Extract the [X, Y] coordinate from the center of the cell holding the provided text.  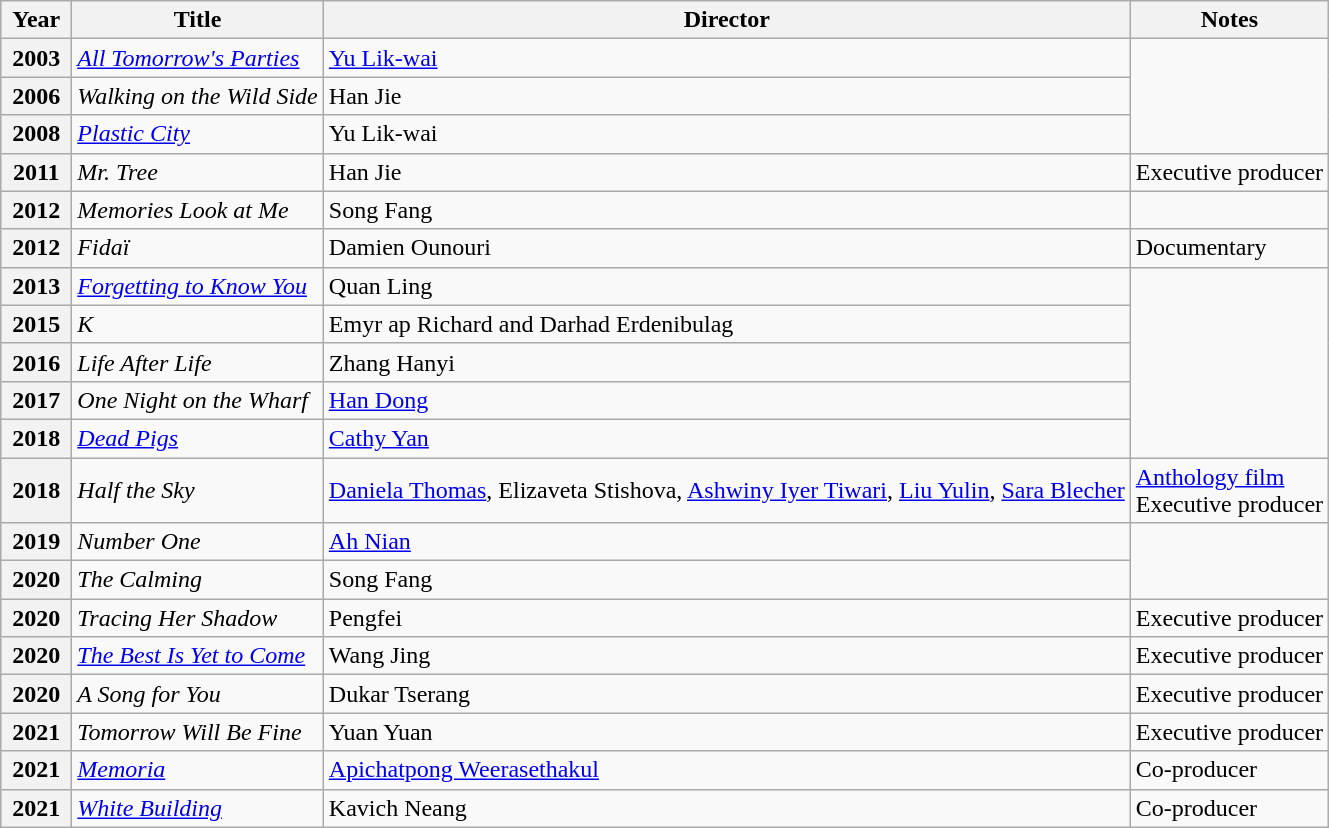
Zhang Hanyi [726, 362]
Mr. Tree [198, 172]
2019 [36, 542]
K [198, 324]
Forgetting to Know You [198, 286]
Tracing Her Shadow [198, 618]
The Best Is Yet to Come [198, 656]
All Tomorrow's Parties [198, 58]
2003 [36, 58]
The Calming [198, 580]
White Building [198, 808]
2008 [36, 134]
Emyr ap Richard and Darhad Erdenibulag [726, 324]
Ah Nian [726, 542]
Title [198, 20]
Kavich Neang [726, 808]
Dead Pigs [198, 438]
Quan Ling [726, 286]
2011 [36, 172]
Tomorrow Will Be Fine [198, 732]
Number One [198, 542]
One Night on the Wharf [198, 400]
Daniela Thomas, Elizaveta Stishova, Ashwiny Iyer Tiwari, Liu Yulin, Sara Blecher [726, 490]
Walking on the Wild Side [198, 96]
Memories Look at Me [198, 210]
Dukar Tserang [726, 694]
Year [36, 20]
Damien Ounouri [726, 248]
2016 [36, 362]
Cathy Yan [726, 438]
Fidaï [198, 248]
Notes [1229, 20]
Apichatpong Weerasethakul [726, 770]
Director [726, 20]
2015 [36, 324]
Documentary [1229, 248]
2006 [36, 96]
Life After Life [198, 362]
A Song for You [198, 694]
Pengfei [726, 618]
Plastic City [198, 134]
Memoria [198, 770]
Half the Sky [198, 490]
2013 [36, 286]
2017 [36, 400]
Han Dong [726, 400]
Wang Jing [726, 656]
Yuan Yuan [726, 732]
Anthology filmExecutive producer [1229, 490]
